Detect which cell encompasses the target text, then output its [X, Y] center coordinate. 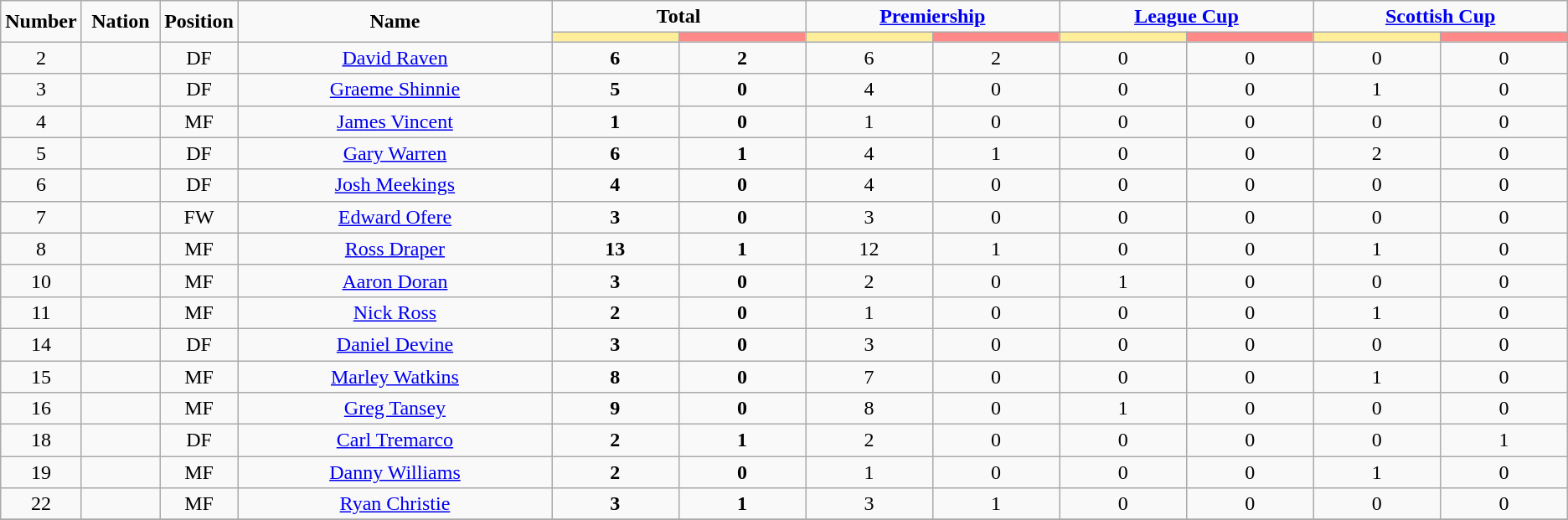
League Cup [1186, 17]
Ryan Christie [395, 504]
16 [41, 409]
Nation [121, 22]
Total [678, 17]
13 [615, 249]
14 [41, 344]
Premiership [933, 17]
Daniel Devine [395, 344]
Carl Tremarco [395, 440]
Ross Draper [395, 249]
Scottish Cup [1441, 17]
10 [41, 281]
Aaron Doran [395, 281]
Name [395, 22]
Marley Watkins [395, 376]
9 [615, 409]
Nick Ross [395, 312]
19 [41, 472]
Number [41, 22]
Edward Ofere [395, 217]
James Vincent [395, 121]
Gary Warren [395, 153]
12 [869, 249]
11 [41, 312]
David Raven [395, 58]
Greg Tansey [395, 409]
Position [199, 22]
15 [41, 376]
18 [41, 440]
Josh Meekings [395, 185]
Danny Williams [395, 472]
FW [199, 217]
Graeme Shinnie [395, 90]
22 [41, 504]
